Detect which cell encompasses the target text, then output its (X, Y) center coordinate. 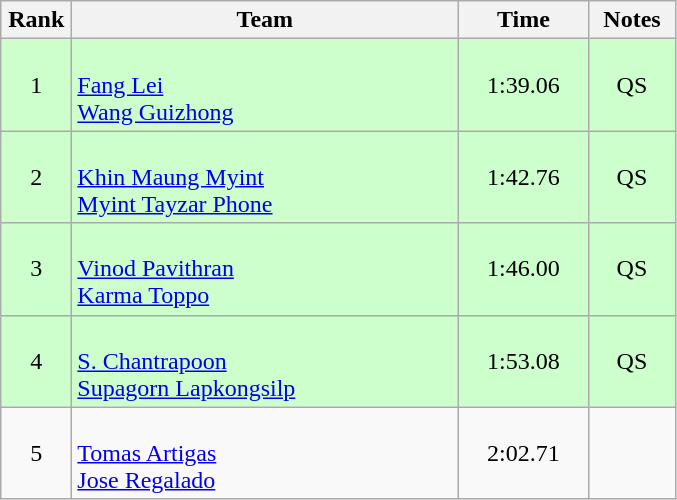
5 (36, 453)
1:42.76 (524, 177)
Time (524, 20)
Rank (36, 20)
3 (36, 269)
Notes (632, 20)
2 (36, 177)
Khin Maung MyintMyint Tayzar Phone (265, 177)
4 (36, 361)
1:53.08 (524, 361)
1 (36, 85)
Team (265, 20)
2:02.71 (524, 453)
Fang LeiWang Guizhong (265, 85)
Vinod PavithranKarma Toppo (265, 269)
S. ChantrapoonSupagorn Lapkongsilp (265, 361)
1:39.06 (524, 85)
Tomas ArtigasJose Regalado (265, 453)
1:46.00 (524, 269)
